Output the (X, Y) coordinate of the center of the cell containing the given text.  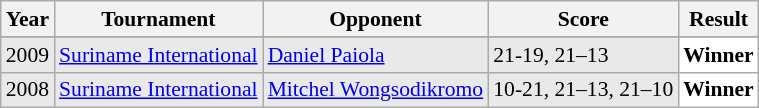
21-19, 21–13 (583, 55)
Year (28, 19)
Mitchel Wongsodikromo (376, 90)
Tournament (158, 19)
Daniel Paiola (376, 55)
Score (583, 19)
Opponent (376, 19)
Result (718, 19)
2008 (28, 90)
10-21, 21–13, 21–10 (583, 90)
2009 (28, 55)
